Search for the cell housing the specified text and yield its (x, y) center coordinate. 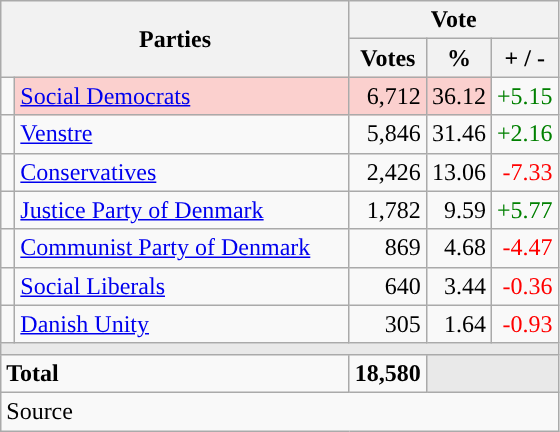
31.46 (458, 134)
36.12 (458, 96)
Venstre (182, 134)
Vote (454, 20)
+ / - (524, 58)
% (458, 58)
+5.15 (524, 96)
-4.47 (524, 248)
305 (388, 324)
1,782 (388, 210)
1.64 (458, 324)
13.06 (458, 172)
+5.77 (524, 210)
18,580 (388, 373)
-0.36 (524, 286)
Social Liberals (182, 286)
+2.16 (524, 134)
Justice Party of Denmark (182, 210)
Danish Unity (182, 324)
Social Democrats (182, 96)
4.68 (458, 248)
3.44 (458, 286)
5,846 (388, 134)
-0.93 (524, 324)
2,426 (388, 172)
Communist Party of Denmark (182, 248)
Conservatives (182, 172)
Votes (388, 58)
Total (176, 373)
640 (388, 286)
9.59 (458, 210)
6,712 (388, 96)
Source (280, 411)
869 (388, 248)
-7.33 (524, 172)
Parties (176, 39)
